Scan for the cell matching the given text and deliver its (X, Y) coordinate at center. 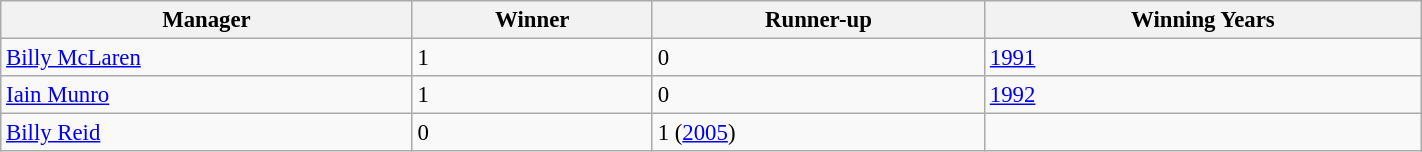
Runner-up (818, 20)
Winning Years (1204, 20)
1991 (1204, 58)
Manager (206, 20)
1992 (1204, 95)
Billy McLaren (206, 58)
1 (2005) (818, 133)
Winner (532, 20)
Billy Reid (206, 133)
Iain Munro (206, 95)
